Search for the cell housing the specified text and yield its (x, y) center coordinate. 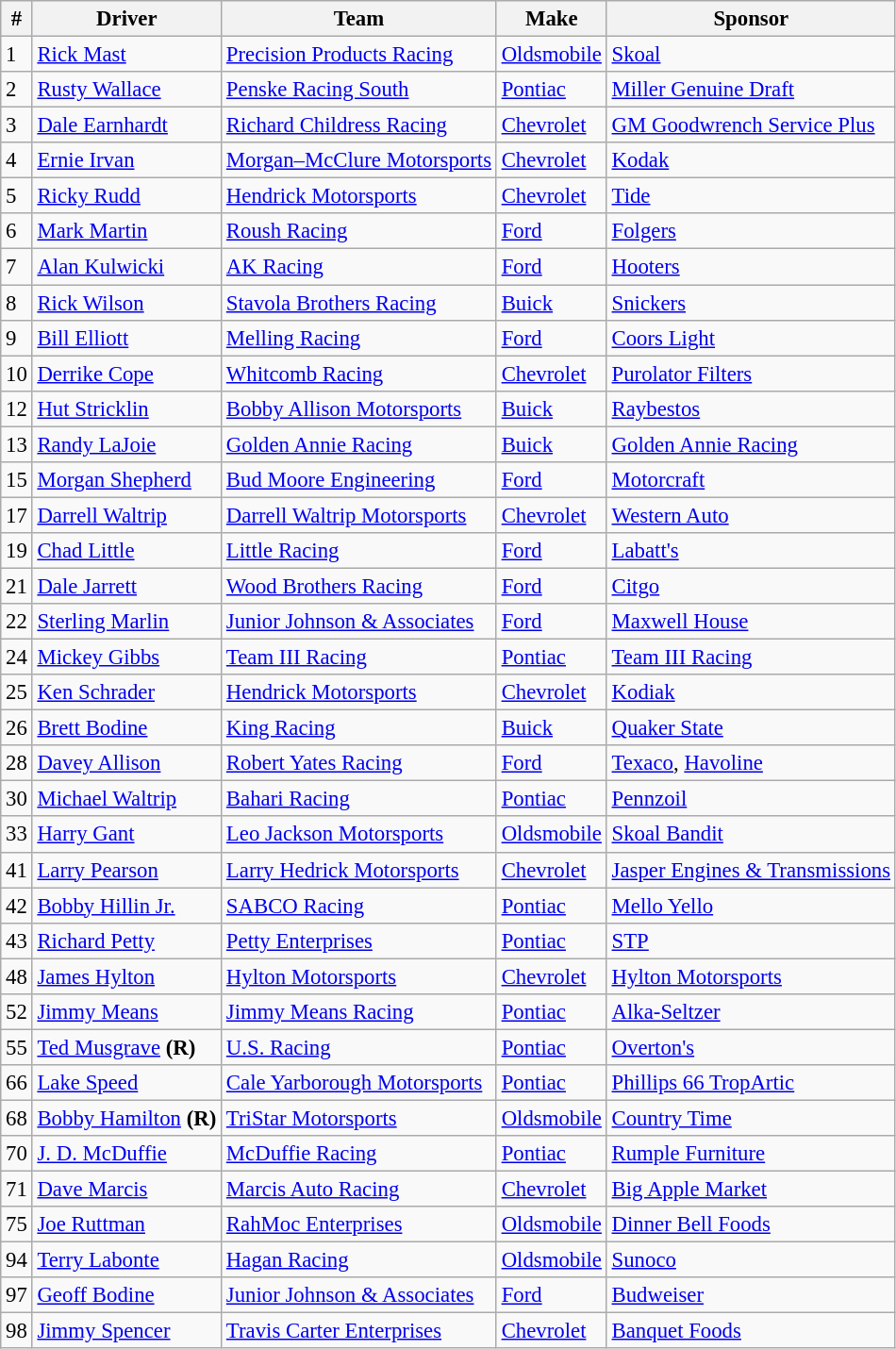
Mello Yello (751, 906)
Dale Earnhardt (126, 125)
68 (17, 1118)
U.S. Racing (359, 1047)
Darrell Waltrip (126, 515)
Marcis Auto Racing (359, 1190)
Kodiak (751, 692)
J. D. McDuffie (126, 1154)
Cale Yarborough Motorsports (359, 1083)
Leo Jackson Motorsports (359, 835)
Michael Waltrip (126, 799)
TriStar Motorsports (359, 1118)
4 (17, 160)
Hagan Racing (359, 1260)
Kodak (751, 160)
Sterling Marlin (126, 622)
52 (17, 1012)
RahMoc Enterprises (359, 1224)
Jasper Engines & Transmissions (751, 870)
25 (17, 692)
7 (17, 267)
Overton's (751, 1047)
Purolator Filters (751, 374)
Chad Little (126, 551)
Hut Stricklin (126, 408)
Larry Pearson (126, 870)
1 (17, 55)
Penske Racing South (359, 90)
Bill Elliott (126, 338)
James Hylton (126, 976)
Roush Racing (359, 231)
Richard Petty (126, 941)
Sponsor (751, 19)
Ernie Irvan (126, 160)
Tide (751, 196)
Make (551, 19)
Davey Allison (126, 763)
21 (17, 586)
42 (17, 906)
3 (17, 125)
Rick Wilson (126, 303)
Labatt's (751, 551)
66 (17, 1083)
McDuffie Racing (359, 1154)
24 (17, 658)
17 (17, 515)
Larry Hedrick Motorsports (359, 870)
Coors Light (751, 338)
Morgan–McClure Motorsports (359, 160)
30 (17, 799)
Alan Kulwicki (126, 267)
Rusty Wallace (126, 90)
Bobby Hillin Jr. (126, 906)
28 (17, 763)
Banquet Foods (751, 1331)
Jimmy Means Racing (359, 1012)
Quaker State (751, 728)
71 (17, 1190)
Mark Martin (126, 231)
Dale Jarrett (126, 586)
2 (17, 90)
Sunoco (751, 1260)
75 (17, 1224)
Rumple Furniture (751, 1154)
70 (17, 1154)
12 (17, 408)
Precision Products Racing (359, 55)
Morgan Shepherd (126, 480)
Raybestos (751, 408)
5 (17, 196)
Big Apple Market (751, 1190)
Little Racing (359, 551)
Bobby Hamilton (R) (126, 1118)
48 (17, 976)
Derrike Cope (126, 374)
6 (17, 231)
Dave Marcis (126, 1190)
Whitcomb Racing (359, 374)
Budweiser (751, 1295)
19 (17, 551)
Ken Schrader (126, 692)
STP (751, 941)
Alka-Seltzer (751, 1012)
Pennzoil (751, 799)
94 (17, 1260)
AK Racing (359, 267)
26 (17, 728)
97 (17, 1295)
Western Auto (751, 515)
43 (17, 941)
Petty Enterprises (359, 941)
Motorcraft (751, 480)
Harry Gant (126, 835)
Bobby Allison Motorsports (359, 408)
10 (17, 374)
Stavola Brothers Racing (359, 303)
Maxwell House (751, 622)
Jimmy Spencer (126, 1331)
22 (17, 622)
Dinner Bell Foods (751, 1224)
Joe Ruttman (126, 1224)
Skoal (751, 55)
Folgers (751, 231)
# (17, 19)
Miller Genuine Draft (751, 90)
GM Goodwrench Service Plus (751, 125)
Darrell Waltrip Motorsports (359, 515)
98 (17, 1331)
Texaco, Havoline (751, 763)
Jimmy Means (126, 1012)
Lake Speed (126, 1083)
Geoff Bodine (126, 1295)
9 (17, 338)
Bud Moore Engineering (359, 480)
Skoal Bandit (751, 835)
Robert Yates Racing (359, 763)
King Racing (359, 728)
Ricky Rudd (126, 196)
Melling Racing (359, 338)
15 (17, 480)
Country Time (751, 1118)
Brett Bodine (126, 728)
Wood Brothers Racing (359, 586)
Richard Childress Racing (359, 125)
Ted Musgrave (R) (126, 1047)
Travis Carter Enterprises (359, 1331)
Citgo (751, 586)
Snickers (751, 303)
41 (17, 870)
Hooters (751, 267)
Phillips 66 TropArtic (751, 1083)
Team (359, 19)
Rick Mast (126, 55)
13 (17, 444)
55 (17, 1047)
Driver (126, 19)
Randy LaJoie (126, 444)
Mickey Gibbs (126, 658)
Terry Labonte (126, 1260)
Bahari Racing (359, 799)
33 (17, 835)
8 (17, 303)
SABCO Racing (359, 906)
